Provide the [X, Y] coordinate of the cell's center where the given text is located.  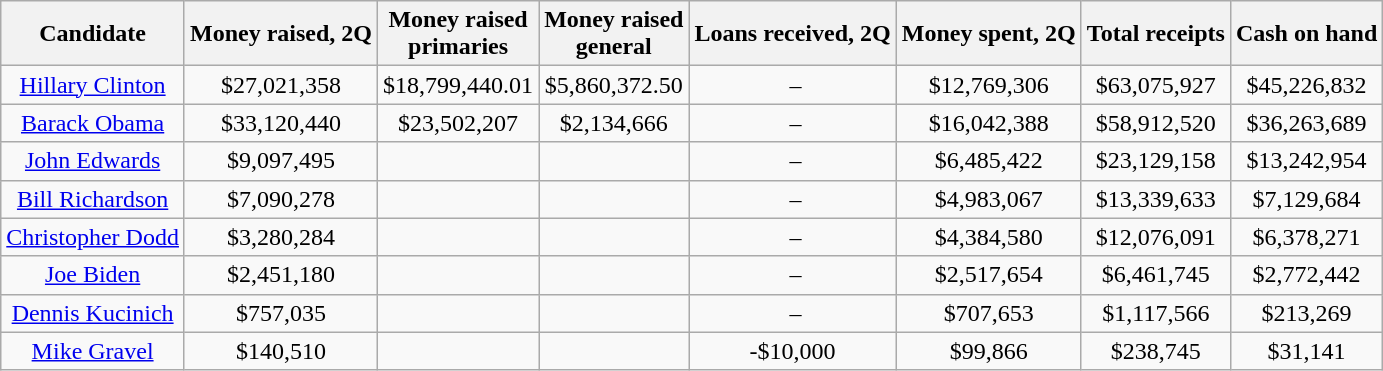
$16,042,388 [988, 123]
$13,339,633 [1156, 199]
$36,263,689 [1306, 123]
Bill Richardson [93, 199]
$2,772,442 [1306, 275]
Barack Obama [93, 123]
Money raisedprimaries [458, 34]
Christopher Dodd [93, 237]
$2,134,666 [614, 123]
$13,242,954 [1306, 161]
$5,860,372.50 [614, 85]
$23,129,158 [1156, 161]
$707,653 [988, 313]
$9,097,495 [280, 161]
$2,517,654 [988, 275]
$140,510 [280, 351]
Mike Gravel [93, 351]
$31,141 [1306, 351]
$99,866 [988, 351]
$2,451,180 [280, 275]
$18,799,440.01 [458, 85]
Money raised, 2Q [280, 34]
$3,280,284 [280, 237]
$45,226,832 [1306, 85]
$33,120,440 [280, 123]
$213,269 [1306, 313]
Joe Biden [93, 275]
$6,485,422 [988, 161]
$12,076,091 [1156, 237]
$238,745 [1156, 351]
$27,021,358 [280, 85]
$23,502,207 [458, 123]
$58,912,520 [1156, 123]
$63,075,927 [1156, 85]
Dennis Kucinich [93, 313]
Money raisedgeneral [614, 34]
$1,117,566 [1156, 313]
John Edwards [93, 161]
Cash on hand [1306, 34]
$7,090,278 [280, 199]
$6,461,745 [1156, 275]
$4,983,067 [988, 199]
Money spent, 2Q [988, 34]
Loans received, 2Q [792, 34]
Hillary Clinton [93, 85]
$757,035 [280, 313]
Total receipts [1156, 34]
$7,129,684 [1306, 199]
$12,769,306 [988, 85]
Candidate [93, 34]
-$10,000 [792, 351]
$6,378,271 [1306, 237]
$4,384,580 [988, 237]
